Identify which cell holds the provided text, then report its [x, y] central coordinate. 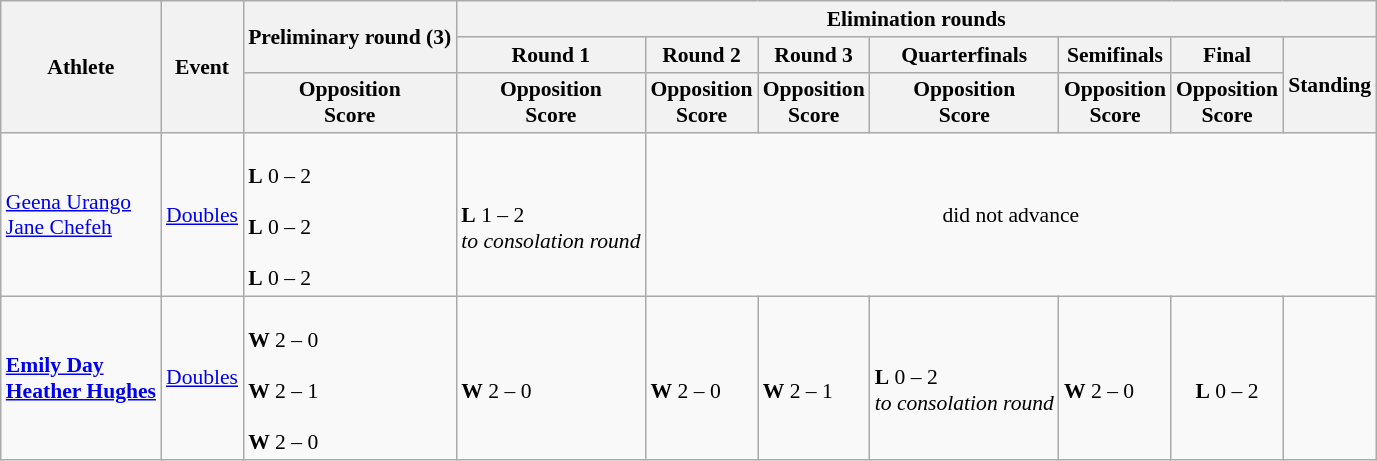
Emily DayHeather Hughes [81, 378]
Quarterfinals [964, 55]
Athlete [81, 67]
Elimination rounds [916, 19]
L 0 – 2L 0 – 2L 0 – 2 [350, 216]
Round 1 [550, 55]
W 2 – 0W 2 – 1W 2 – 0 [350, 378]
Semifinals [1115, 55]
Round 2 [701, 55]
Geena UrangoJane Chefeh [81, 216]
Standing [1330, 86]
L 0 – 2 [1227, 378]
did not advance [1010, 216]
Preliminary round (3) [350, 36]
W 2 – 1 [814, 378]
L 1 – 2to consolation round [550, 216]
Final [1227, 55]
Round 3 [814, 55]
L 0 – 2to consolation round [964, 378]
Event [202, 67]
